Output the (x, y) coordinate of the center of the cell containing the given text.  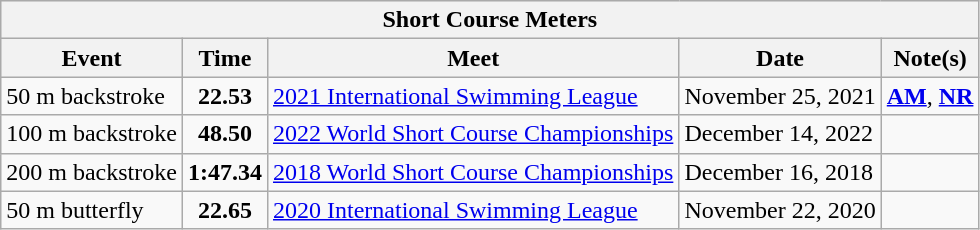
November 25, 2021 (780, 96)
AM, NR (930, 96)
Note(s) (930, 58)
2020 International Swimming League (472, 210)
Time (224, 58)
1:47.34 (224, 172)
22.53 (224, 96)
November 22, 2020 (780, 210)
2018 World Short Course Championships (472, 172)
Short Course Meters (490, 20)
December 14, 2022 (780, 134)
50 m backstroke (92, 96)
22.65 (224, 210)
2021 International Swimming League (472, 96)
2022 World Short Course Championships (472, 134)
50 m butterfly (92, 210)
Meet (472, 58)
200 m backstroke (92, 172)
December 16, 2018 (780, 172)
Date (780, 58)
48.50 (224, 134)
Event (92, 58)
100 m backstroke (92, 134)
